Return [x, y] of the center of cell containing provided text 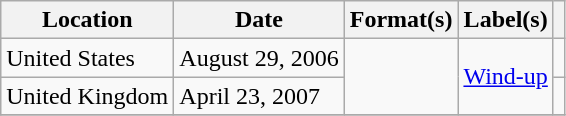
United Kingdom [88, 96]
United States [88, 58]
Wind-up [506, 77]
April 23, 2007 [259, 96]
Date [259, 20]
Format(s) [401, 20]
Location [88, 20]
August 29, 2006 [259, 58]
Label(s) [506, 20]
